Capture the cell that displays the provided text and extract its [x, y] central coordinate. 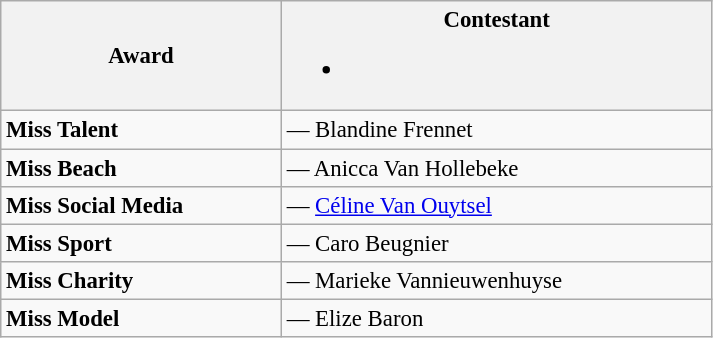
Miss Charity [142, 280]
Award [142, 56]
Miss Talent [142, 130]
Miss Beach [142, 168]
— Marieke Vannieuwenhuyse [496, 280]
— Caro Beugnier [496, 243]
— Blandine Frennet [496, 130]
Contestant [496, 56]
— Céline Van Ouytsel [496, 205]
Miss Sport [142, 243]
Miss Model [142, 318]
Miss Social Media [142, 205]
— Elize Baron [496, 318]
— Anicca Van Hollebeke [496, 168]
